Find where the given text appears and provide that cell's center as (X, Y) coordinate. 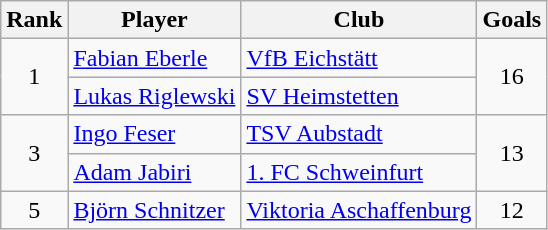
SV Heimstetten (359, 96)
Björn Schnitzer (154, 210)
Goals (512, 20)
13 (512, 153)
5 (34, 210)
12 (512, 210)
Fabian Eberle (154, 58)
Viktoria Aschaffenburg (359, 210)
Player (154, 20)
TSV Aubstadt (359, 134)
Ingo Feser (154, 134)
1. FC Schweinfurt (359, 172)
16 (512, 77)
1 (34, 77)
Adam Jabiri (154, 172)
VfB Eichstätt (359, 58)
3 (34, 153)
Lukas Riglewski (154, 96)
Rank (34, 20)
Club (359, 20)
